Return the (X, Y) coordinate for the center point of the cell that contains the specified text.  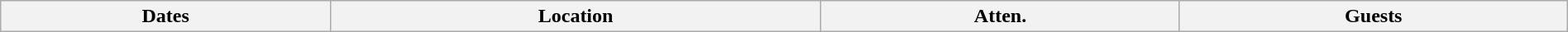
Guests (1373, 16)
Atten. (1001, 16)
Location (576, 16)
Dates (165, 16)
